Determine the [X, Y] coordinate at the center of the cell enclosing the given text.  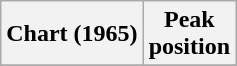
Peakposition [189, 34]
Chart (1965) [72, 34]
